Output the (X, Y) coordinate of the center of the cell containing the given text.  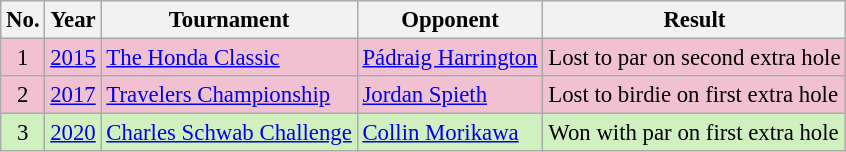
Won with par on first extra hole (694, 133)
1 (23, 58)
The Honda Classic (229, 58)
Collin Morikawa (450, 133)
Travelers Championship (229, 95)
2 (23, 95)
2015 (73, 58)
2020 (73, 133)
Charles Schwab Challenge (229, 133)
Pádraig Harrington (450, 58)
Tournament (229, 20)
Lost to par on second extra hole (694, 58)
3 (23, 133)
No. (23, 20)
Lost to birdie on first extra hole (694, 95)
Year (73, 20)
Jordan Spieth (450, 95)
Opponent (450, 20)
Result (694, 20)
2017 (73, 95)
